For the text-containing cell, return its midpoint in (X, Y) coordinate format. 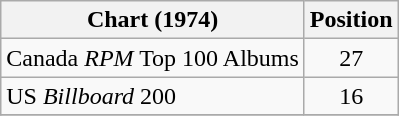
Position (351, 20)
16 (351, 96)
Canada RPM Top 100 Albums (153, 58)
Chart (1974) (153, 20)
27 (351, 58)
US Billboard 200 (153, 96)
